Find where the given text appears and provide that cell's center as [X, Y] coordinate. 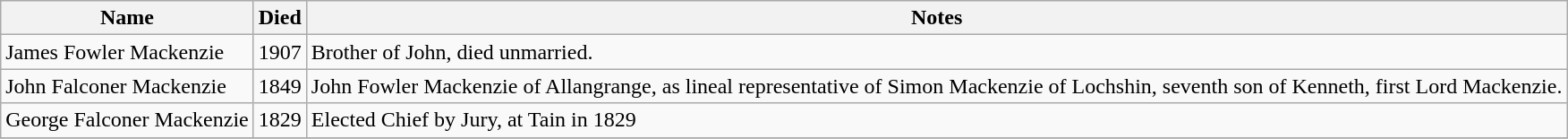
John Fowler Mackenzie of Allangrange, as lineal representative of Simon Mackenzie of Lochshin, seventh son of Kenneth, first Lord Mackenzie. [936, 86]
Name [127, 18]
Brother of John, died unmarried. [936, 52]
George Falconer Mackenzie [127, 120]
Elected Chief by Jury, at Tain in 1829 [936, 120]
Died [279, 18]
1829 [279, 120]
John Falconer Mackenzie [127, 86]
1849 [279, 86]
James Fowler Mackenzie [127, 52]
1907 [279, 52]
Notes [936, 18]
